Output the [x, y] coordinate of the center of the cell containing the given text.  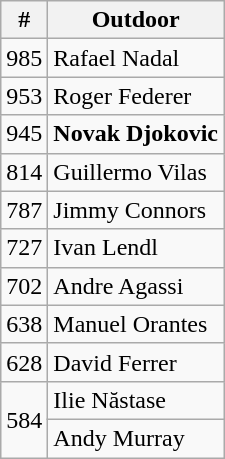
# [24, 20]
Andy Murray [136, 438]
945 [24, 134]
628 [24, 362]
Outdoor [136, 20]
David Ferrer [136, 362]
Rafael Nadal [136, 58]
Roger Federer [136, 96]
Manuel Orantes [136, 324]
985 [24, 58]
727 [24, 248]
Guillermo Vilas [136, 172]
Ilie Năstase [136, 400]
Ivan Lendl [136, 248]
787 [24, 210]
584 [24, 419]
953 [24, 96]
814 [24, 172]
Andre Agassi [136, 286]
702 [24, 286]
638 [24, 324]
Novak Djokovic [136, 134]
Jimmy Connors [136, 210]
